Provide the [X, Y] coordinate of the cell's center where the given text is located.  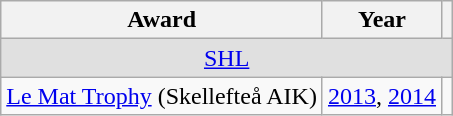
Year [382, 20]
SHL [227, 58]
2013, 2014 [382, 96]
Le Mat Trophy (Skellefteå AIK) [162, 96]
Award [162, 20]
